Extract the [x, y] coordinate from the center of the cell holding the provided text.  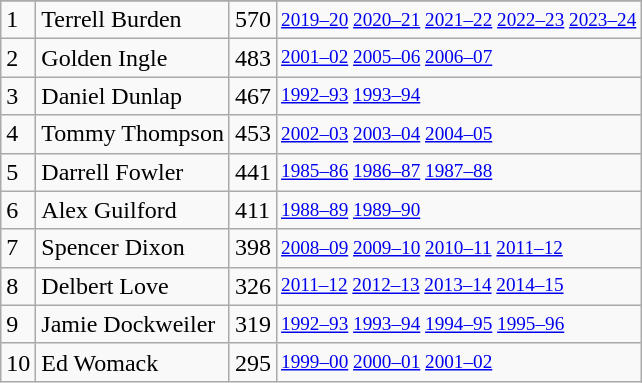
441 [252, 172]
Delbert Love [133, 286]
2 [18, 58]
2011–12 2012–13 2013–14 2014–15 [458, 286]
6 [18, 210]
1999–00 2000–01 2001–02 [458, 362]
1985–86 1986–87 1987–88 [458, 172]
2019–20 2020–21 2021–22 2022–23 2023–24 [458, 20]
Daniel Dunlap [133, 96]
5 [18, 172]
411 [252, 210]
Alex Guilford [133, 210]
319 [252, 324]
2001–02 2005–06 2006–07 [458, 58]
7 [18, 248]
2002–03 2003–04 2004–05 [458, 134]
1988–89 1989–90 [458, 210]
326 [252, 286]
483 [252, 58]
10 [18, 362]
1992–93 1993–94 [458, 96]
Terrell Burden [133, 20]
2008–09 2009–10 2010–11 2011–12 [458, 248]
1992–93 1993–94 1994–95 1995–96 [458, 324]
Tommy Thompson [133, 134]
9 [18, 324]
398 [252, 248]
453 [252, 134]
Darrell Fowler [133, 172]
467 [252, 96]
8 [18, 286]
Jamie Dockweiler [133, 324]
570 [252, 20]
4 [18, 134]
Ed Womack [133, 362]
1 [18, 20]
Spencer Dixon [133, 248]
3 [18, 96]
Golden Ingle [133, 58]
295 [252, 362]
